Identify which cell holds the provided text, then report its (X, Y) central coordinate. 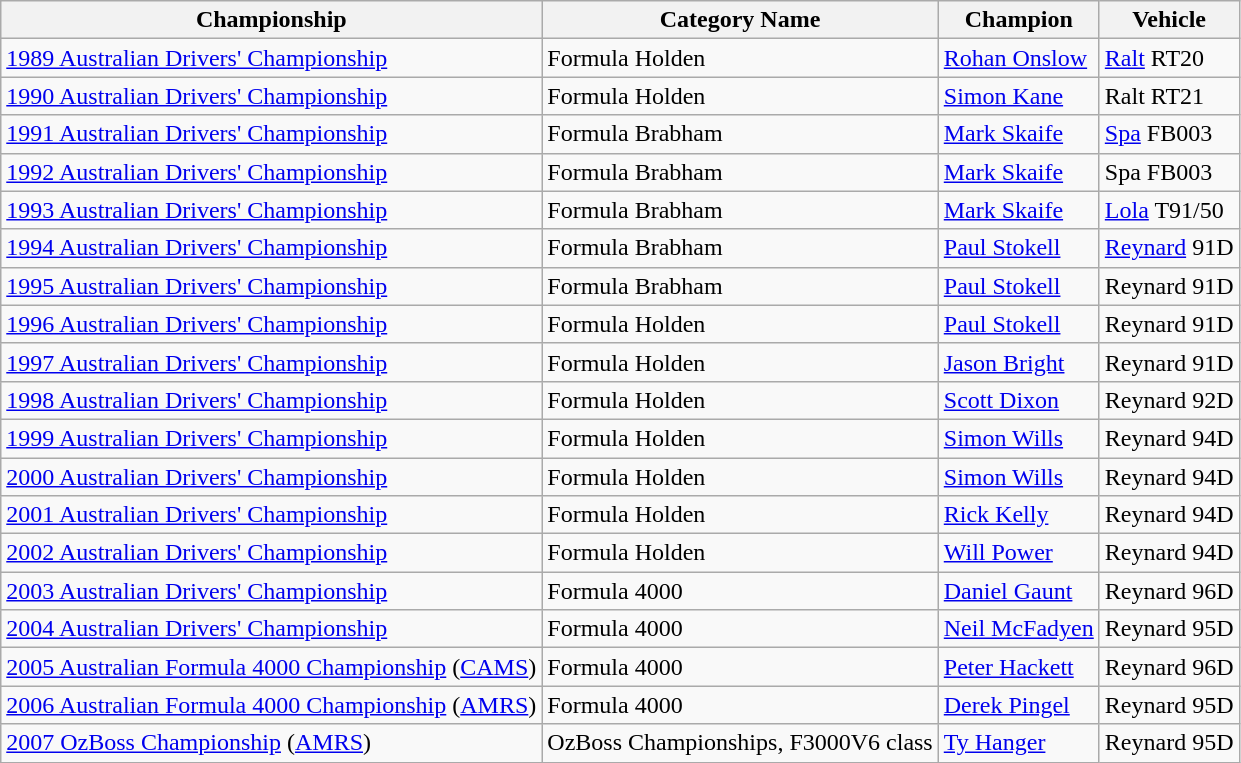
1993 Australian Drivers' Championship (272, 210)
Jason Bright (1018, 362)
Peter Hackett (1018, 667)
Lola T91/50 (1169, 210)
Rohan Onslow (1018, 58)
2006 Australian Formula 4000 Championship (AMRS) (272, 705)
2004 Australian Drivers' Championship (272, 629)
1999 Australian Drivers' Championship (272, 438)
Vehicle (1169, 20)
2007 OzBoss Championship (AMRS) (272, 743)
Ralt RT21 (1169, 96)
2000 Australian Drivers' Championship (272, 477)
Simon Kane (1018, 96)
2001 Australian Drivers' Championship (272, 515)
Rick Kelly (1018, 515)
2003 Australian Drivers' Championship (272, 591)
Category Name (740, 20)
Ty Hanger (1018, 743)
Daniel Gaunt (1018, 591)
1989 Australian Drivers' Championship (272, 58)
1996 Australian Drivers' Championship (272, 324)
1998 Australian Drivers' Championship (272, 400)
Scott Dixon (1018, 400)
Reynard 92D (1169, 400)
Champion (1018, 20)
Will Power (1018, 553)
1994 Australian Drivers' Championship (272, 248)
2002 Australian Drivers' Championship (272, 553)
Derek Pingel (1018, 705)
1995 Australian Drivers' Championship (272, 286)
2005 Australian Formula 4000 Championship (CAMS) (272, 667)
1991 Australian Drivers' Championship (272, 134)
Ralt RT20 (1169, 58)
OzBoss Championships, F3000V6 class (740, 743)
Neil McFadyen (1018, 629)
1990 Australian Drivers' Championship (272, 96)
1992 Australian Drivers' Championship (272, 172)
Championship (272, 20)
1997 Australian Drivers' Championship (272, 362)
